Provide the [X, Y] coordinate of the cell's center where the given text is located.  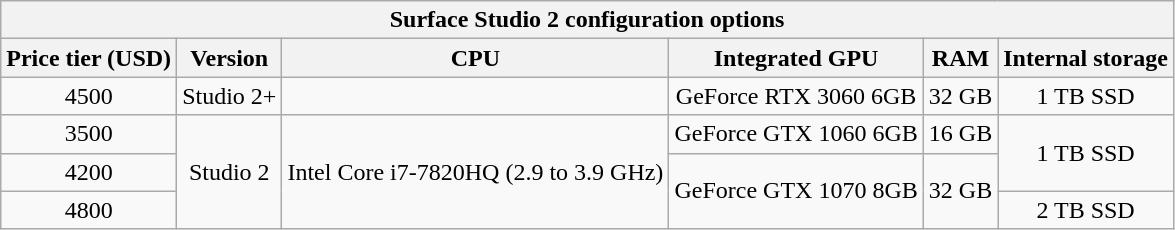
Price tier (USD) [89, 58]
4800 [89, 210]
RAM [960, 58]
4200 [89, 172]
3500 [89, 134]
16 GB [960, 134]
GeForce GTX 1060 6GB [796, 134]
Version [230, 58]
Surface Studio 2 configuration options [588, 20]
CPU [476, 58]
Internal storage [1086, 58]
Integrated GPU [796, 58]
2 TB SSD [1086, 210]
4500 [89, 96]
Studio 2 [230, 172]
Intel Core i7-7820HQ (2.9 to 3.9 GHz) [476, 172]
GeForce RTX 3060 6GB [796, 96]
GeForce GTX 1070 8GB [796, 191]
Studio 2+ [230, 96]
